Capture the cell that displays the provided text and extract its (X, Y) central coordinate. 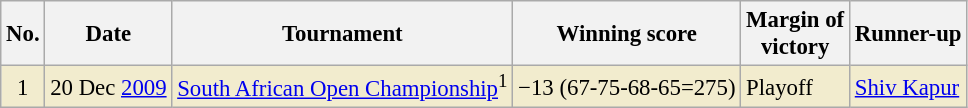
−13 (67-75-68-65=275) (627, 87)
20 Dec 2009 (108, 87)
1 (23, 87)
Tournament (342, 34)
Date (108, 34)
Margin ofvictory (796, 34)
South African Open Championship1 (342, 87)
Playoff (796, 87)
Shiv Kapur (908, 87)
Winning score (627, 34)
Runner-up (908, 34)
No. (23, 34)
